For the text-containing cell, return its midpoint in (X, Y) coordinate format. 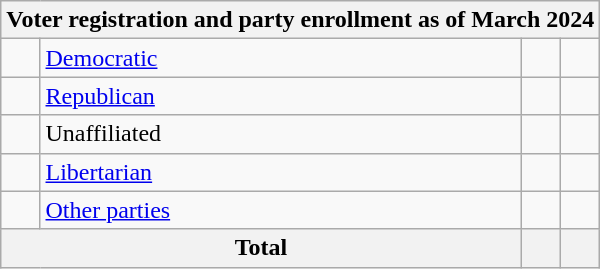
Libertarian (280, 172)
Voter registration and party enrollment as of March 2024 (300, 20)
Total (262, 248)
Unaffiliated (280, 134)
Democratic (280, 58)
Republican (280, 96)
Other parties (280, 210)
